Determine the (X, Y) coordinate at the center of the cell enclosing the given text.  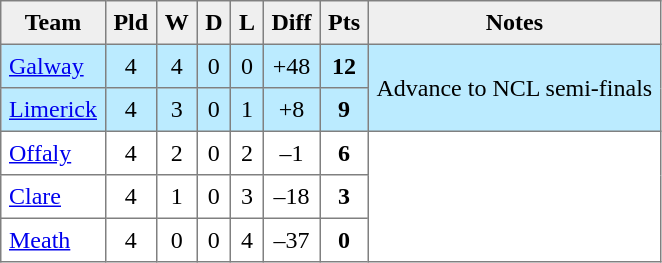
+48 (291, 66)
Limerick (53, 110)
–18 (291, 197)
Galway (53, 66)
Pts (344, 23)
Offaly (53, 153)
L (248, 23)
Advance to NCL semi-finals (514, 88)
W (176, 23)
Team (53, 23)
–37 (291, 240)
Notes (514, 23)
12 (344, 66)
Diff (291, 23)
D (214, 23)
–1 (291, 153)
9 (344, 110)
+8 (291, 110)
6 (344, 153)
Clare (53, 197)
Meath (53, 240)
Pld (130, 23)
